Find where the given text appears and provide that cell's center as [X, Y] coordinate. 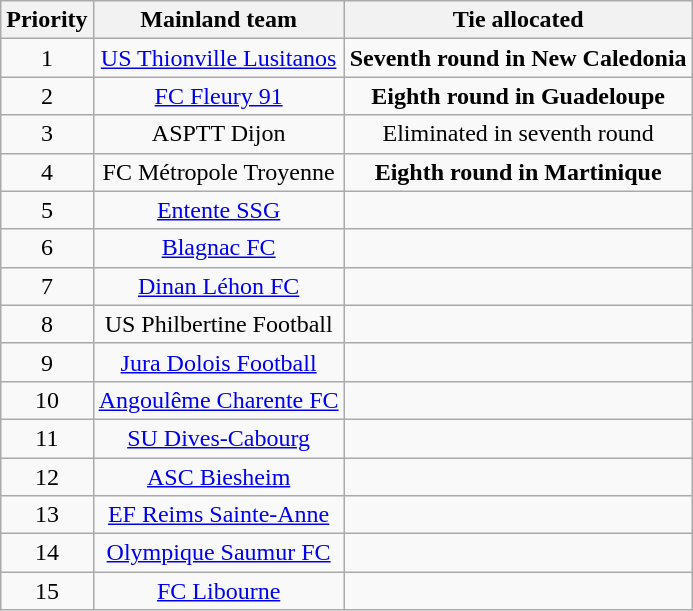
9 [47, 362]
3 [47, 134]
ASC Biesheim [218, 477]
FC Fleury 91 [218, 96]
11 [47, 438]
Entente SSG [218, 210]
12 [47, 477]
10 [47, 400]
13 [47, 515]
Mainland team [218, 20]
7 [47, 286]
SU Dives-Cabourg [218, 438]
Jura Dolois Football [218, 362]
1 [47, 58]
Seventh round in New Caledonia [518, 58]
8 [47, 324]
14 [47, 553]
EF Reims Sainte-Anne [218, 515]
FC Métropole Troyenne [218, 172]
Dinan Léhon FC [218, 286]
15 [47, 591]
Olympique Saumur FC [218, 553]
Eliminated in seventh round [518, 134]
Blagnac FC [218, 248]
Priority [47, 20]
Tie allocated [518, 20]
US Thionville Lusitanos [218, 58]
ASPTT Dijon [218, 134]
Eighth round in Martinique [518, 172]
5 [47, 210]
2 [47, 96]
4 [47, 172]
Angoulême Charente FC [218, 400]
FC Libourne [218, 591]
US Philbertine Football [218, 324]
Eighth round in Guadeloupe [518, 96]
6 [47, 248]
